Return the [x, y] coordinate for the center point of the cell that contains the specified text.  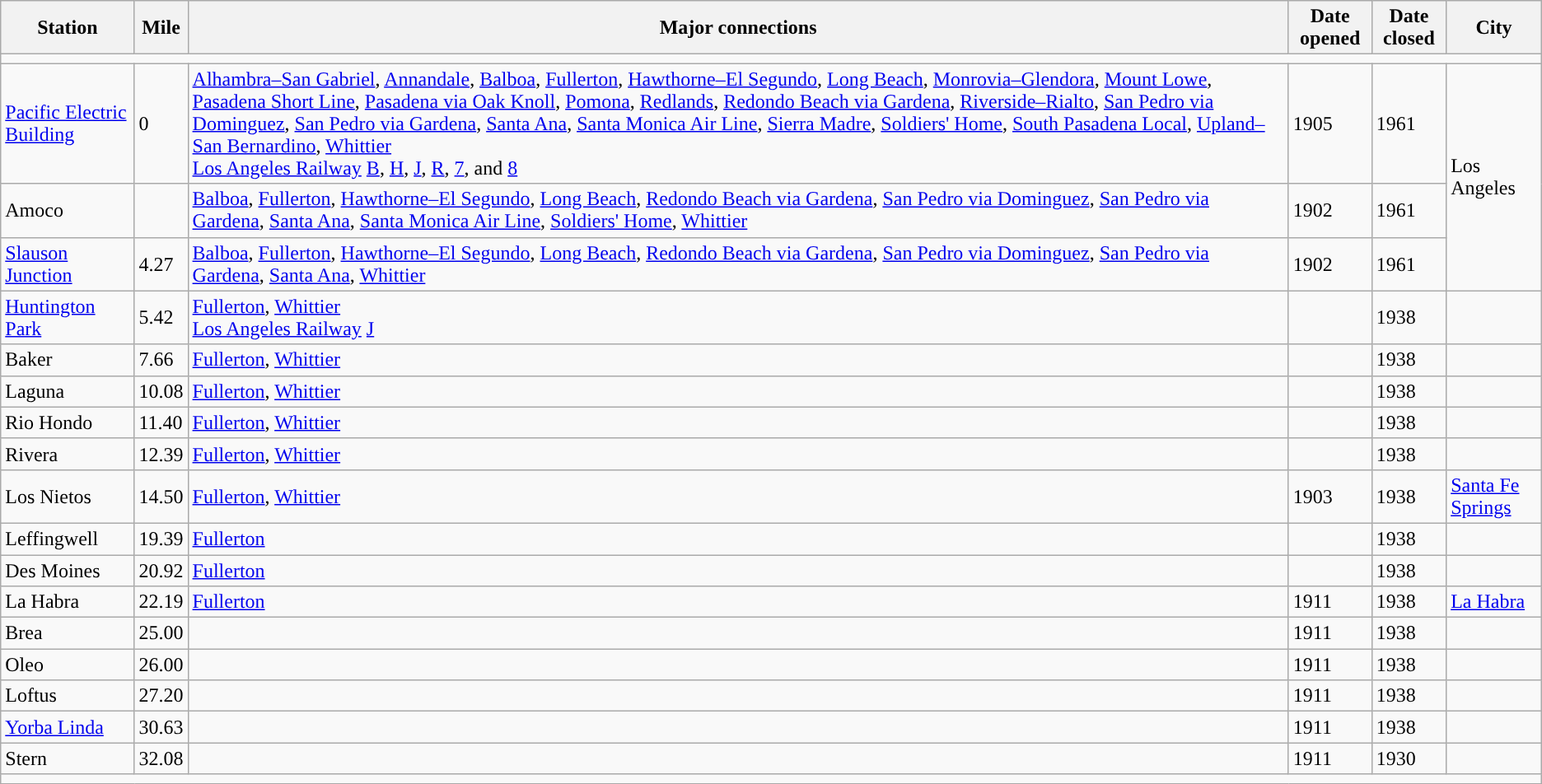
Major connections [738, 28]
4.27 [161, 264]
Date opened [1329, 28]
7.66 [161, 360]
Santa Fe Springs [1494, 496]
Rivera [68, 454]
Date closed [1409, 28]
Baker [68, 360]
Brea [68, 633]
Los Nietos [68, 496]
32.08 [161, 758]
Rio Hondo [68, 422]
Huntington Park [68, 318]
Laguna [68, 391]
Loftus [68, 696]
1930 [1409, 758]
Mile [161, 28]
Amoco [68, 211]
12.39 [161, 454]
Leffingwell [68, 539]
19.39 [161, 539]
Oleo [68, 665]
5.42 [161, 318]
Stern [68, 758]
11.40 [161, 422]
27.20 [161, 696]
0 [161, 124]
Fullerton, WhittierLos Angeles Railway J [738, 318]
City [1494, 28]
Balboa, Fullerton, Hawthorne–El Segundo, Long Beach, Redondo Beach via Gardena, San Pedro via Dominguez, San Pedro via Gardena, Santa Ana, Whittier [738, 264]
Los Angeles [1494, 177]
Pacific Electric Building [68, 124]
14.50 [161, 496]
Yorba Linda [68, 727]
Slauson Junction [68, 264]
Des Moines [68, 571]
1903 [1329, 496]
10.08 [161, 391]
20.92 [161, 571]
Station [68, 28]
25.00 [161, 633]
26.00 [161, 665]
1905 [1329, 124]
30.63 [161, 727]
22.19 [161, 602]
